Provide the [x, y] coordinate of the cell's center where the given text is located.  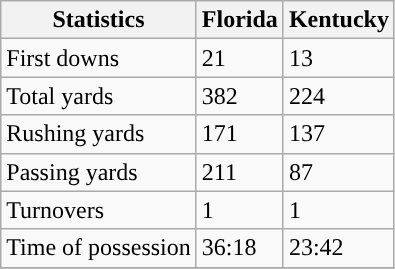
Statistics [99, 20]
87 [338, 172]
36:18 [240, 248]
224 [338, 96]
Turnovers [99, 210]
Kentucky [338, 20]
Total yards [99, 96]
211 [240, 172]
First downs [99, 58]
21 [240, 58]
137 [338, 134]
Passing yards [99, 172]
13 [338, 58]
Time of possession [99, 248]
Rushing yards [99, 134]
Florida [240, 20]
171 [240, 134]
382 [240, 96]
23:42 [338, 248]
